Search for the cell housing the specified text and yield its (X, Y) center coordinate. 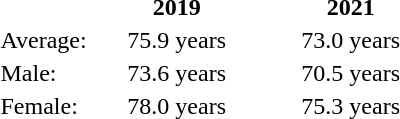
73.6 years (176, 73)
75.9 years (176, 40)
